Find where the given text appears and provide that cell's center as (x, y) coordinate. 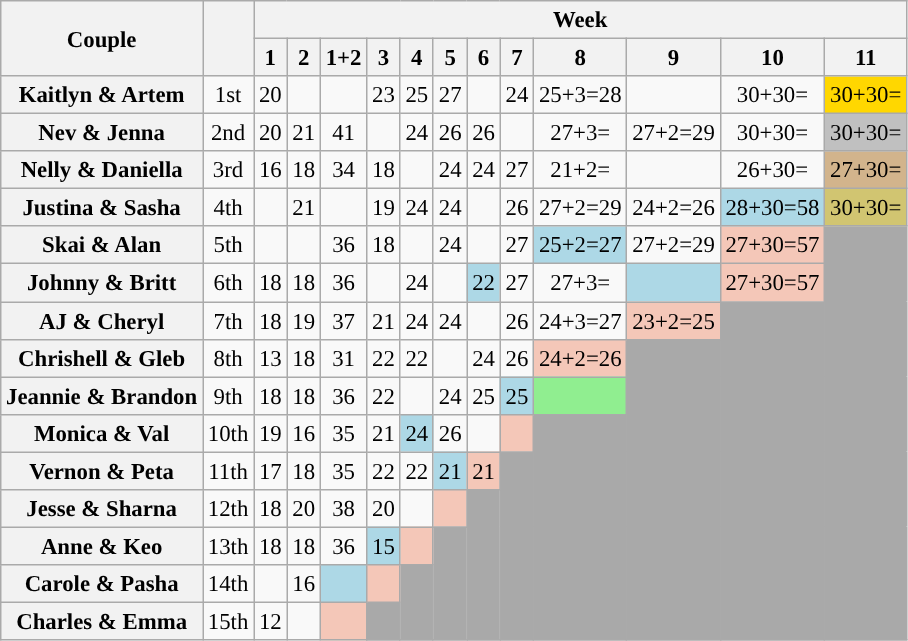
12 (270, 621)
Nelly & Daniella (102, 170)
7 (516, 58)
37 (343, 321)
24+3=27 (580, 321)
Chrishell & Gleb (102, 358)
28+30=58 (772, 208)
6 (484, 58)
Kaitlyn & Artem (102, 95)
13th (228, 546)
1st (228, 95)
Vernon & Peta (102, 471)
Monica & Val (102, 433)
12th (228, 509)
4th (228, 208)
Anne & Keo (102, 546)
3rd (228, 170)
AJ & Cheryl (102, 321)
31 (343, 358)
10th (228, 433)
Couple (102, 38)
Skai & Alan (102, 245)
27+30= (866, 170)
34 (343, 170)
Carole & Pasha (102, 584)
4 (416, 58)
21+2= (580, 170)
14th (228, 584)
25+3=28 (580, 95)
Jesse & Sharna (102, 509)
11 (866, 58)
Jeannie & Brandon (102, 396)
7th (228, 321)
23 (384, 95)
Week (580, 20)
1+2 (343, 58)
17 (270, 471)
5th (228, 245)
2nd (228, 133)
Justina & Sasha (102, 208)
Nev & Jenna (102, 133)
8th (228, 358)
13 (270, 358)
25+2=27 (580, 245)
2 (304, 58)
5 (450, 58)
26+30= (772, 170)
23+2=25 (674, 321)
15th (228, 621)
41 (343, 133)
6th (228, 283)
Charles & Emma (102, 621)
11th (228, 471)
15 (384, 546)
8 (580, 58)
38 (343, 509)
10 (772, 58)
9 (674, 58)
9th (228, 396)
3 (384, 58)
Johnny & Britt (102, 283)
1 (270, 58)
